Capture the cell that displays the provided text and extract its (X, Y) central coordinate. 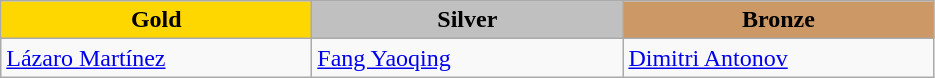
Lázaro Martínez (156, 58)
Silver (468, 20)
Gold (156, 20)
Fang Yaoqing (468, 58)
Bronze (778, 20)
Dimitri Antonov (778, 58)
